Locate the cell with the specified text and output its [X, Y] center coordinate. 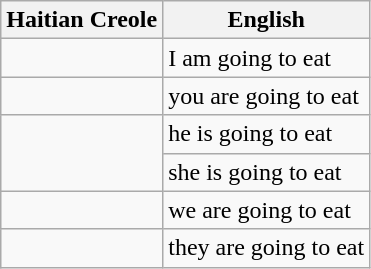
English [266, 20]
they are going to eat [266, 248]
he is going to eat [266, 134]
we are going to eat [266, 210]
she is going to eat [266, 172]
Haitian Creole [82, 20]
I am going to eat [266, 58]
you are going to eat [266, 96]
